Output the (X, Y) coordinate of the center of the cell containing the given text.  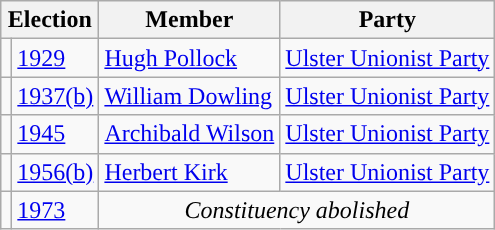
William Dowling (190, 96)
1973 (56, 210)
Party (388, 20)
1929 (56, 58)
Herbert Kirk (190, 172)
Member (190, 20)
Archibald Wilson (190, 134)
1937(b) (56, 96)
Hugh Pollock (190, 58)
1956(b) (56, 172)
Election (50, 20)
Constituency abolished (297, 210)
1945 (56, 134)
